Pinpoint the cell where the given text exists, returning its (X, Y) midpoint coordinate. 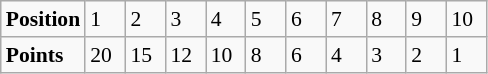
Position (43, 19)
Points (43, 55)
7 (346, 19)
12 (185, 55)
5 (266, 19)
9 (426, 19)
15 (145, 55)
20 (105, 55)
